Detect which cell encompasses the target text, then output its [X, Y] center coordinate. 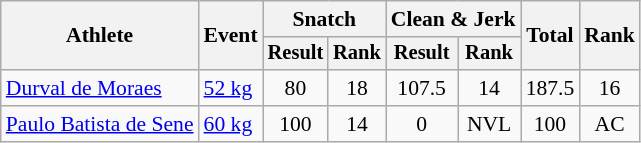
Event [231, 36]
187.5 [550, 88]
Athlete [100, 36]
NVL [490, 124]
0 [422, 124]
60 kg [231, 124]
Paulo Batista de Sene [100, 124]
Total [550, 36]
18 [357, 88]
16 [610, 88]
Snatch [324, 19]
107.5 [422, 88]
52 kg [231, 88]
AC [610, 124]
80 [296, 88]
Clean & Jerk [454, 19]
Durval de Moraes [100, 88]
